From the cell containing the given text, extract its center point as (x, y) coordinate. 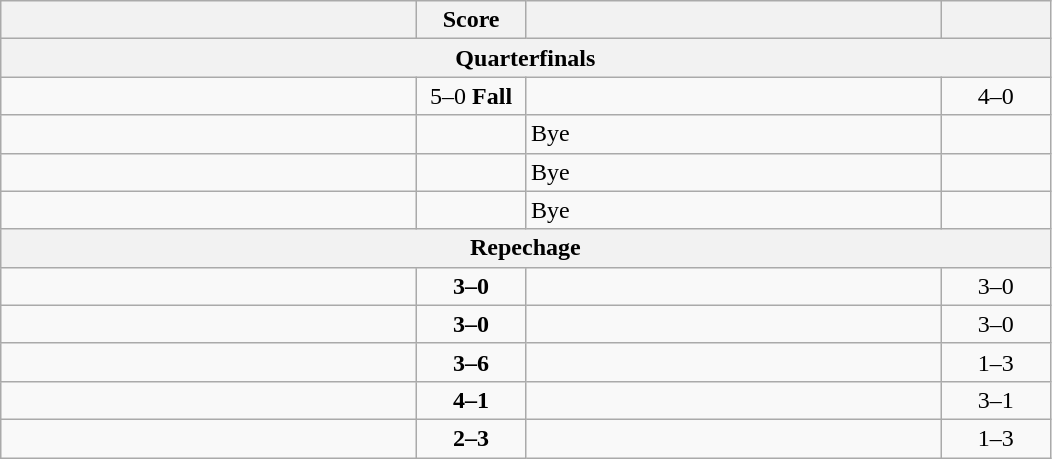
Quarterfinals (526, 58)
4–0 (996, 96)
3–6 (472, 362)
Repechage (526, 248)
4–1 (472, 400)
5–0 Fall (472, 96)
Score (472, 20)
2–3 (472, 438)
3–1 (996, 400)
